From the cell containing the given text, extract its center point as [X, Y] coordinate. 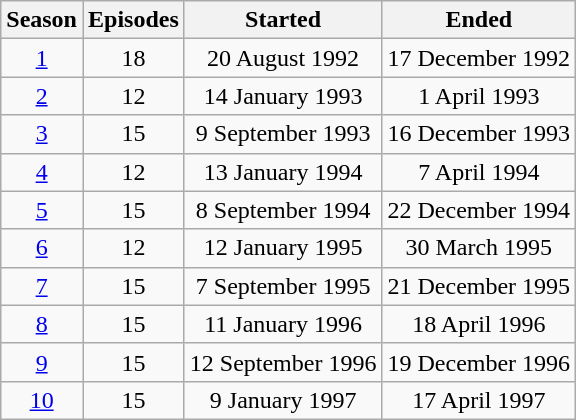
7 [42, 286]
21 December 1995 [479, 286]
12 January 1995 [283, 248]
19 December 1996 [479, 362]
4 [42, 172]
Season [42, 20]
7 April 1994 [479, 172]
9 September 1993 [283, 134]
14 January 1993 [283, 96]
16 December 1993 [479, 134]
20 August 1992 [283, 58]
12 September 1996 [283, 362]
22 December 1994 [479, 210]
18 April 1996 [479, 324]
2 [42, 96]
Episodes [133, 20]
10 [42, 400]
Ended [479, 20]
1 April 1993 [479, 96]
5 [42, 210]
11 January 1996 [283, 324]
9 [42, 362]
30 March 1995 [479, 248]
17 December 1992 [479, 58]
17 April 1997 [479, 400]
18 [133, 58]
1 [42, 58]
Started [283, 20]
8 September 1994 [283, 210]
13 January 1994 [283, 172]
3 [42, 134]
6 [42, 248]
7 September 1995 [283, 286]
8 [42, 324]
9 January 1997 [283, 400]
